Detect which cell encompasses the target text, then output its [x, y] center coordinate. 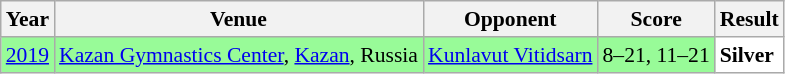
Silver [750, 55]
Opponent [510, 19]
2019 [28, 55]
Result [750, 19]
Year [28, 19]
Score [656, 19]
Kazan Gymnastics Center, Kazan, Russia [238, 55]
Venue [238, 19]
Kunlavut Vitidsarn [510, 55]
8–21, 11–21 [656, 55]
